Provide the [x, y] coordinate of the cell's center where the given text is located.  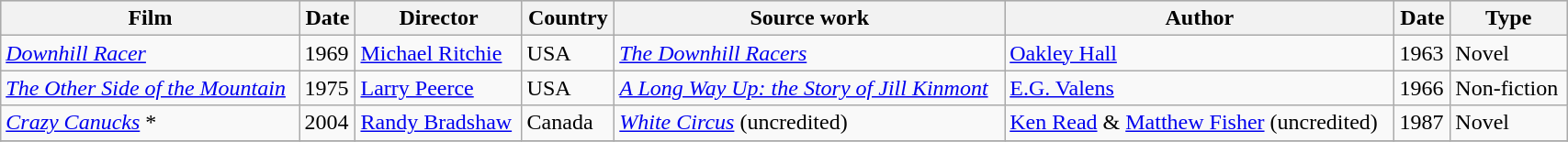
Director [439, 18]
Oakley Hall [1200, 53]
2004 [327, 123]
1975 [327, 88]
1987 [1422, 123]
1969 [327, 53]
The Downhill Racers [810, 53]
E.G. Valens [1200, 88]
Larry Peerce [439, 88]
Canada [568, 123]
Author [1200, 18]
A Long Way Up: the Story of Jill Kinmont [810, 88]
The Other Side of the Mountain [151, 88]
Film [151, 18]
Crazy Canucks * [151, 123]
Type [1508, 18]
Randy Bradshaw [439, 123]
1966 [1422, 88]
Source work [810, 18]
Country [568, 18]
White Circus (uncredited) [810, 123]
Ken Read & Matthew Fisher (uncredited) [1200, 123]
Non-fiction [1508, 88]
Michael Ritchie [439, 53]
1963 [1422, 53]
Downhill Racer [151, 53]
